Pinpoint the cell where the given text exists, returning its (X, Y) midpoint coordinate. 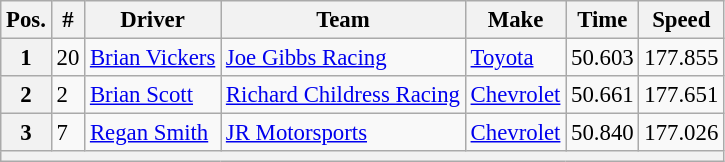
Driver (153, 20)
Make (515, 20)
Richard Childress Racing (344, 95)
Brian Scott (153, 95)
# (68, 20)
Brian Vickers (153, 58)
7 (68, 133)
20 (68, 58)
Speed (682, 20)
177.651 (682, 95)
177.026 (682, 133)
Team (344, 20)
50.603 (602, 58)
50.661 (602, 95)
3 (26, 133)
177.855 (682, 58)
Regan Smith (153, 133)
Toyota (515, 58)
Time (602, 20)
1 (26, 58)
JR Motorsports (344, 133)
50.840 (602, 133)
Joe Gibbs Racing (344, 58)
Pos. (26, 20)
